Capture the cell that displays the provided text and extract its [X, Y] central coordinate. 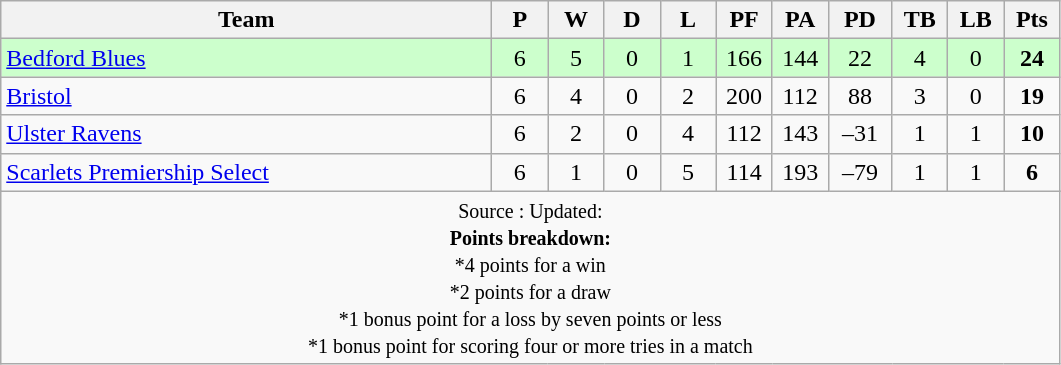
144 [800, 58]
10 [1032, 134]
–31 [860, 134]
88 [860, 96]
193 [800, 172]
P [520, 20]
166 [744, 58]
200 [744, 96]
19 [1032, 96]
PA [800, 20]
143 [800, 134]
–79 [860, 172]
24 [1032, 58]
L [688, 20]
114 [744, 172]
22 [860, 58]
Pts [1032, 20]
Bedford Blues [246, 58]
D [632, 20]
Bristol [246, 96]
Ulster Ravens [246, 134]
PD [860, 20]
3 [920, 96]
Team [246, 20]
LB [976, 20]
Scarlets Premiership Select [246, 172]
TB [920, 20]
PF [744, 20]
W [576, 20]
